Extract the (X, Y) coordinate from the center of the cell holding the provided text.  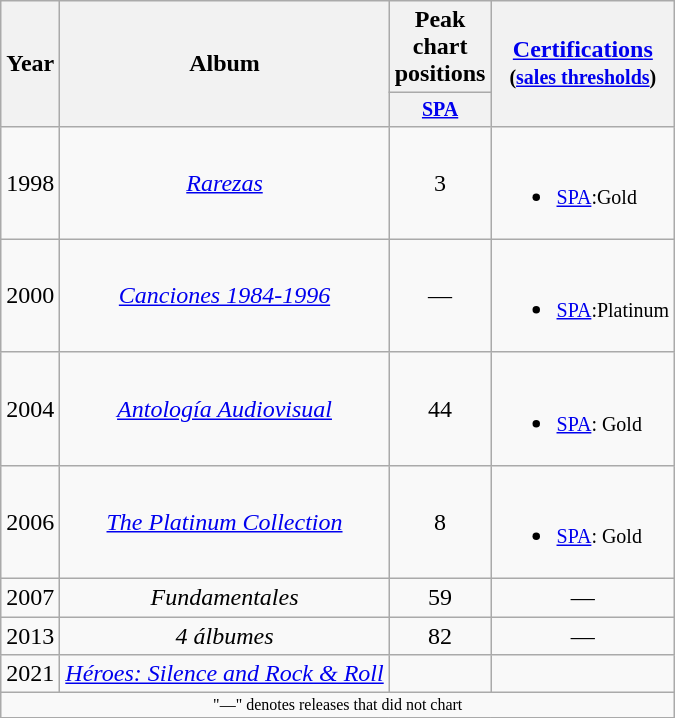
Antología Audiovisual (224, 408)
4 álbumes (224, 636)
2006 (30, 522)
Year (30, 64)
44 (440, 408)
SPA:Gold (583, 182)
SPA:Platinum (583, 296)
Album (224, 64)
Héroes: Silence and Rock & Roll (224, 674)
Certifications(sales thresholds) (583, 64)
2007 (30, 598)
1998 (30, 182)
Canciones 1984-1996 (224, 296)
3 (440, 182)
2013 (30, 636)
8 (440, 522)
SPA (440, 110)
2004 (30, 408)
Fundamentales (224, 598)
Rarezas (224, 182)
The Platinum Collection (224, 522)
"—" denotes releases that did not chart (338, 705)
2021 (30, 674)
82 (440, 636)
Peak chart positions (440, 47)
2000 (30, 296)
59 (440, 598)
